Provide the (x, y) coordinate of the cell's center where the given text is located.  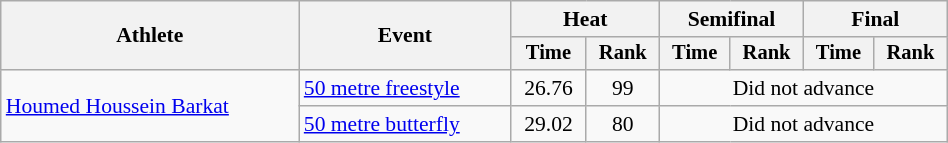
Athlete (150, 36)
Event (405, 36)
Heat (586, 19)
50 metre butterfly (405, 124)
29.02 (548, 124)
Houmed Houssein Barkat (150, 106)
50 metre freestyle (405, 88)
80 (623, 124)
Final (875, 19)
99 (623, 88)
Semifinal (732, 19)
26.76 (548, 88)
